Capture the cell that displays the provided text and extract its (X, Y) central coordinate. 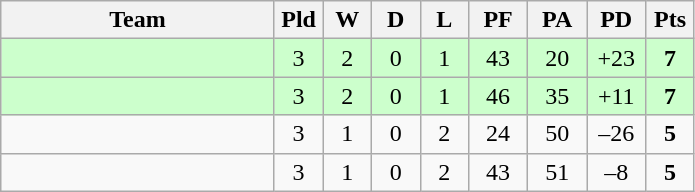
–26 (616, 134)
+11 (616, 96)
51 (558, 172)
D (396, 20)
PF (498, 20)
+23 (616, 58)
24 (498, 134)
–8 (616, 172)
Team (138, 20)
Pld (298, 20)
46 (498, 96)
20 (558, 58)
35 (558, 96)
Pts (670, 20)
W (348, 20)
50 (558, 134)
PA (558, 20)
PD (616, 20)
L (444, 20)
